Scan for the cell matching the given text and deliver its (x, y) coordinate at center. 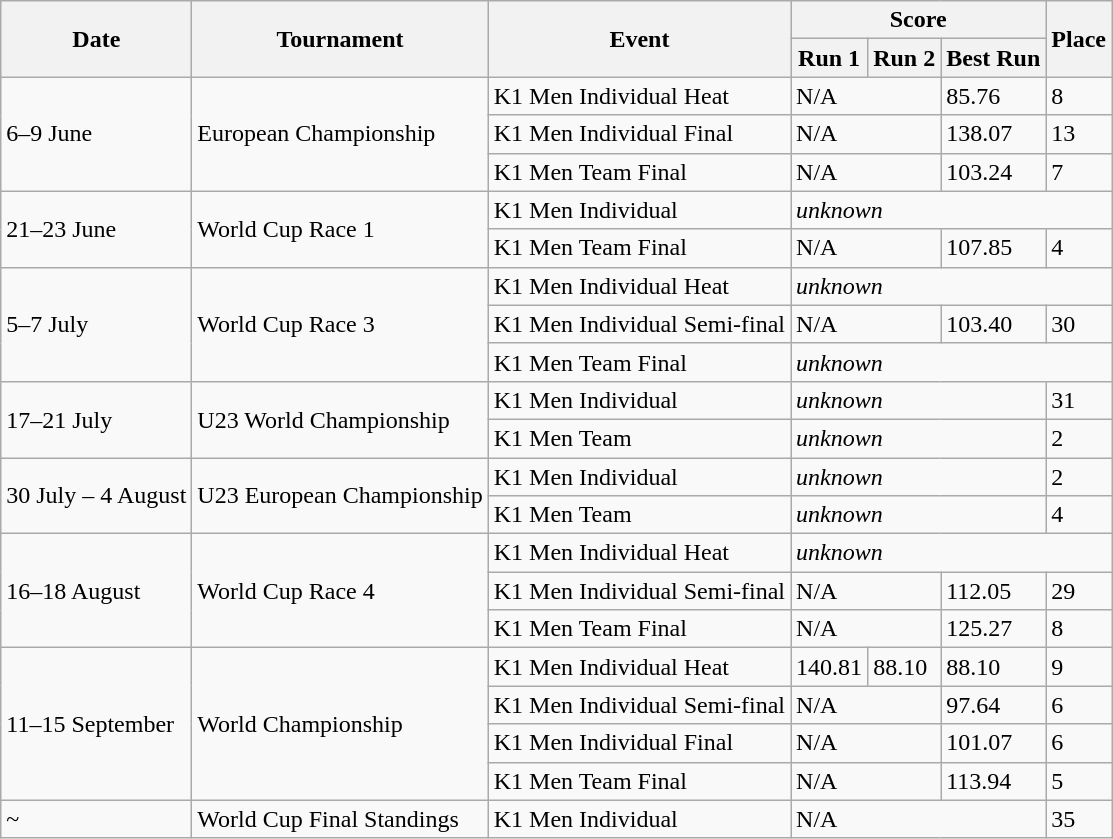
97.64 (994, 705)
103.24 (994, 172)
5–7 July (96, 324)
~ (96, 819)
Run 2 (904, 58)
U23 European Championship (340, 496)
17–21 July (96, 419)
U23 World Championship (340, 419)
World Cup Race 3 (340, 324)
9 (1079, 667)
30 July – 4 August (96, 496)
140.81 (830, 667)
125.27 (994, 629)
13 (1079, 134)
11–15 September (96, 724)
World Cup Race 1 (340, 229)
Best Run (994, 58)
7 (1079, 172)
31 (1079, 400)
30 (1079, 324)
16–18 August (96, 591)
Tournament (340, 39)
35 (1079, 819)
138.07 (994, 134)
Event (639, 39)
Score (918, 20)
Place (1079, 39)
5 (1079, 781)
85.76 (994, 96)
6–9 June (96, 134)
World Championship (340, 724)
European Championship (340, 134)
29 (1079, 591)
103.40 (994, 324)
107.85 (994, 248)
113.94 (994, 781)
Run 1 (830, 58)
Date (96, 39)
World Cup Race 4 (340, 591)
World Cup Final Standings (340, 819)
112.05 (994, 591)
101.07 (994, 743)
21–23 June (96, 229)
